Return [X, Y] of the center of cell containing provided text 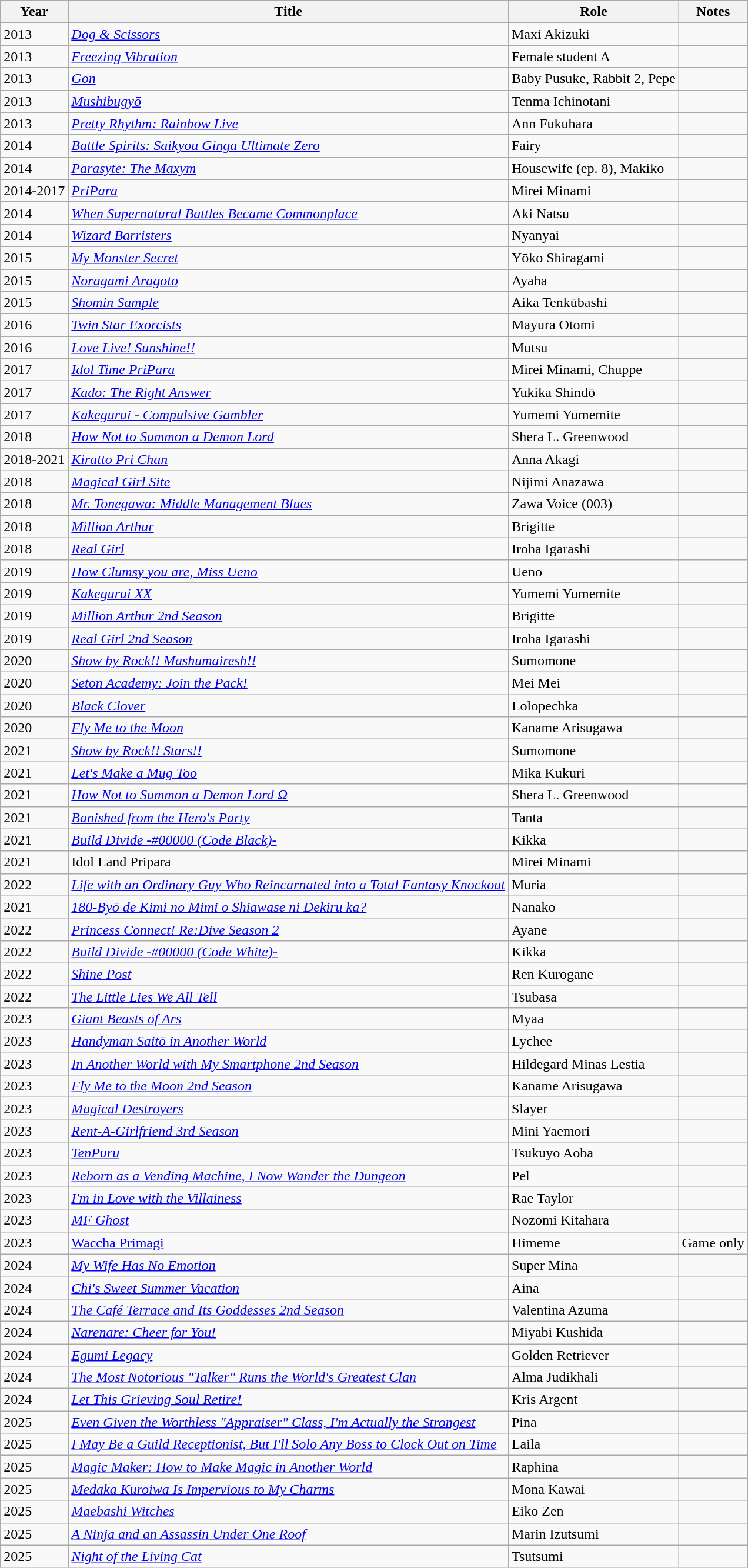
Myaa [593, 1019]
Love Live! Sunshine!! [288, 348]
Ueno [593, 571]
Magical Destroyers [288, 1109]
Let This Grieving Soul Retire! [288, 1400]
Reborn as a Vending Machine, I Now Wander the Dungeon [288, 1176]
Build Divide -#00000 (Code White)- [288, 952]
Year [34, 12]
Shomin Sample [288, 303]
Life with an Ordinary Guy Who Reincarnated into a Total Fantasy Knockout [288, 885]
Battle Spirits: Saikyou Ginga Ultimate Zero [288, 146]
Mayura Otomi [593, 325]
Noragami Aragoto [288, 281]
Maxi Akizuki [593, 34]
Shine Post [288, 974]
Million Arthur [288, 526]
Nyanyai [593, 235]
Notes [713, 12]
My Monster Secret [288, 258]
Aki Natsu [593, 213]
Rae Taylor [593, 1198]
Magical Girl Site [288, 482]
Princess Connect! Re:Dive Season 2 [288, 929]
Baby Pusuke, Rabbit 2, Pepe [593, 79]
Mutsu [593, 348]
TenPuru [288, 1153]
Aika Tenkūbashi [593, 303]
Real Girl 2nd Season [288, 638]
Tsukuyo Aoba [593, 1153]
I'm in Love with the Villainess [288, 1198]
Fly Me to the Moon 2nd Season [288, 1086]
PriPara [288, 191]
Kiratto Pri Chan [288, 459]
Kakegurui - Compulsive Gambler [288, 415]
Idol Time PriPara [288, 370]
Yukika Shindō [593, 392]
Golden Retriever [593, 1355]
Rent-A-Girlfriend 3rd Season [288, 1131]
The Most Notorious "Talker" Runs the World's Greatest Clan [288, 1377]
Tsutsumi [593, 1556]
Twin Star Exorcists [288, 325]
Mika Kukuri [593, 773]
Real Girl [288, 549]
Ayaha [593, 281]
Wizard Barristers [288, 235]
Title [288, 12]
I May Be a Guild Receptionist, But I'll Solo Any Boss to Clock Out on Time [288, 1444]
Valentina Azuma [593, 1310]
The Café Terrace and Its Goddesses 2nd Season [288, 1310]
Kris Argent [593, 1400]
Parasyte: The Maxym [288, 168]
My Wife Has No Emotion [288, 1265]
Marin Izutsumi [593, 1534]
Banished from the Hero's Party [288, 818]
Lolopechka [593, 706]
How Not to Summon a Demon Lord [288, 437]
2018-2021 [34, 459]
Ayane [593, 929]
Narenare: Cheer for You! [288, 1332]
Giant Beasts of Ars [288, 1019]
Tsubasa [593, 997]
Freezing Vibration [288, 56]
Nozomi Kitahara [593, 1220]
Mei Mei [593, 683]
Yōko Shiragami [593, 258]
Magic Maker: How to Make Magic in Another World [288, 1467]
Female student A [593, 56]
Let's Make a Mug Too [288, 773]
180-Byō de Kimi no Mimi o Shiawase ni Dekiru ka? [288, 907]
Zawa Voice (003) [593, 504]
Anna Akagi [593, 459]
Tenma Ichinotani [593, 101]
Seton Academy: Join the Pack! [288, 683]
Pel [593, 1176]
Gon [288, 79]
Kado: The Right Answer [288, 392]
Mr. Tonegawa: Middle Management Blues [288, 504]
Mini Yaemori [593, 1131]
Hildegard Minas Lestia [593, 1064]
Idol Land Pripara [288, 862]
How Clumsy you are, Miss Ueno [288, 571]
A Ninja and an Assassin Under One Roof [288, 1534]
Dog & Scissors [288, 34]
Ann Fukuhara [593, 124]
Super Mina [593, 1265]
Mushibugyō [288, 101]
Aina [593, 1287]
Even Given the Worthless "Appraiser" Class, I'm Actually the Strongest [288, 1422]
Alma Judikhali [593, 1377]
Fly Me to the Moon [288, 728]
Handyman Saitō in Another World [288, 1042]
Kakegurui XX [288, 593]
Lychee [593, 1042]
How Not to Summon a Demon Lord Ω [288, 795]
Muria [593, 885]
Laila [593, 1444]
2014-2017 [34, 191]
Tanta [593, 818]
Show by Rock!! Stars!! [288, 750]
In Another World with My Smartphone 2nd Season [288, 1064]
Fairy [593, 146]
Million Arthur 2nd Season [288, 616]
Black Clover [288, 706]
Medaka Kuroiwa Is Impervious to My Charms [288, 1489]
Mirei Minami, Chuppe [593, 370]
Raphina [593, 1467]
Pretty Rhythm: Rainbow Live [288, 124]
Eiko Zen [593, 1512]
Game only [713, 1243]
Nijimi Anazawa [593, 482]
Maebashi Witches [288, 1512]
Egumi Legacy [288, 1355]
Mona Kawai [593, 1489]
Ren Kurogane [593, 974]
Show by Rock!! Mashumairesh!! [288, 661]
Role [593, 12]
Chi's Sweet Summer Vacation [288, 1287]
Night of the Living Cat [288, 1556]
Pina [593, 1422]
The Little Lies We All Tell [288, 997]
Waccha Primagi [288, 1243]
Himeme [593, 1243]
Build Divide -#00000 (Code Black)- [288, 840]
MF Ghost [288, 1220]
Slayer [593, 1109]
When Supernatural Battles Became Commonplace [288, 213]
Housewife (ep. 8), Makiko [593, 168]
Nanako [593, 907]
Miyabi Kushida [593, 1332]
